Search for the cell housing the specified text and yield its [x, y] center coordinate. 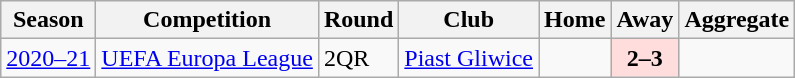
Competition [208, 20]
2–3 [645, 58]
Round [358, 20]
Home [575, 20]
Piast Gliwice [469, 58]
2020–21 [48, 58]
Away [645, 20]
2QR [358, 58]
UEFA Europa League [208, 58]
Season [48, 20]
Aggregate [737, 20]
Club [469, 20]
